Scan for the cell matching the given text and deliver its [X, Y] coordinate at center. 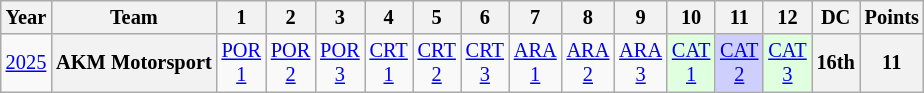
7 [536, 17]
1 [242, 17]
ARA2 [588, 63]
CRT1 [389, 63]
CRT3 [485, 63]
2025 [26, 63]
POR3 [340, 63]
5 [437, 17]
Team [134, 17]
12 [787, 17]
ARA1 [536, 63]
DC [836, 17]
9 [640, 17]
CRT2 [437, 63]
AKM Motorsport [134, 63]
Points [892, 17]
CAT3 [787, 63]
16th [836, 63]
4 [389, 17]
Year [26, 17]
POR1 [242, 63]
ARA3 [640, 63]
CAT1 [691, 63]
CAT2 [739, 63]
6 [485, 17]
2 [290, 17]
10 [691, 17]
POR2 [290, 63]
3 [340, 17]
8 [588, 17]
